Return (X, Y) of the center of cell containing provided text 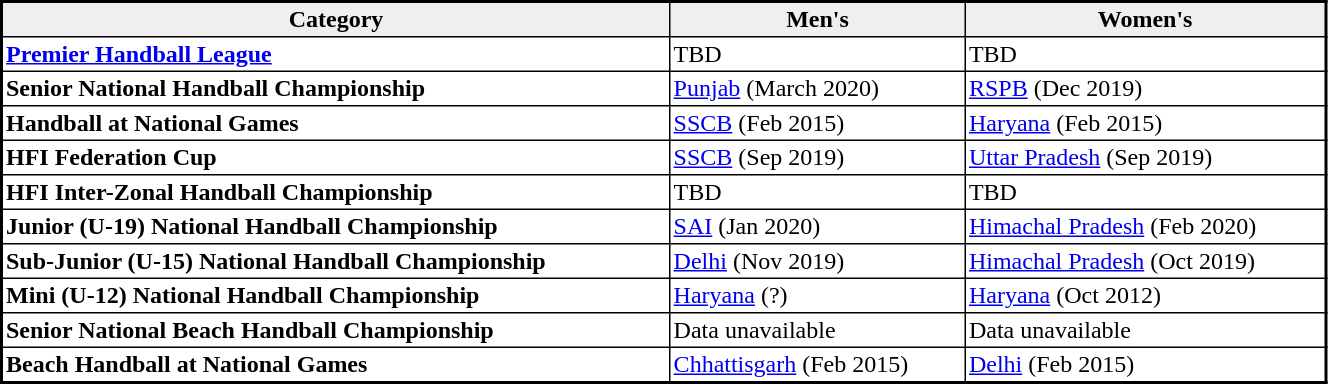
Punjab (March 2020) (818, 88)
Delhi (Feb 2015) (1145, 364)
Haryana (?) (818, 295)
Senior National Handball Championship (336, 88)
Mini (U-12) National Handball Championship (336, 295)
Beach Handball at National Games (336, 364)
Sub-Junior (U-15) National Handball Championship (336, 261)
Junior (U-19) National Handball Championship (336, 226)
Haryana (Feb 2015) (1145, 123)
SSCB (Sep 2019) (818, 157)
Premier Handball League (336, 54)
Women's (1145, 20)
Senior National Beach Handball Championship (336, 330)
Handball at National Games (336, 123)
HFI Federation Cup (336, 157)
Haryana (Oct 2012) (1145, 295)
SAI (Jan 2020) (818, 226)
Men's (818, 20)
Uttar Pradesh (Sep 2019) (1145, 157)
RSPB (Dec 2019) (1145, 88)
HFI Inter-Zonal Handball Championship (336, 192)
Himachal Pradesh (Oct 2019) (1145, 261)
SSCB (Feb 2015) (818, 123)
Category (336, 20)
Delhi (Nov 2019) (818, 261)
Himachal Pradesh (Feb 2020) (1145, 226)
Chhattisgarh (Feb 2015) (818, 364)
